Output the [X, Y] coordinate of the center of the cell containing the given text.  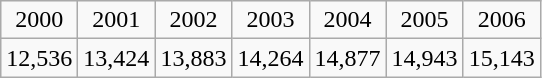
2003 [270, 20]
2005 [424, 20]
14,264 [270, 58]
2001 [116, 20]
2004 [348, 20]
2000 [40, 20]
2002 [194, 20]
14,943 [424, 58]
15,143 [502, 58]
14,877 [348, 58]
13,424 [116, 58]
12,536 [40, 58]
2006 [502, 20]
13,883 [194, 58]
